Determine the (x, y) coordinate at the center of the cell enclosing the given text.  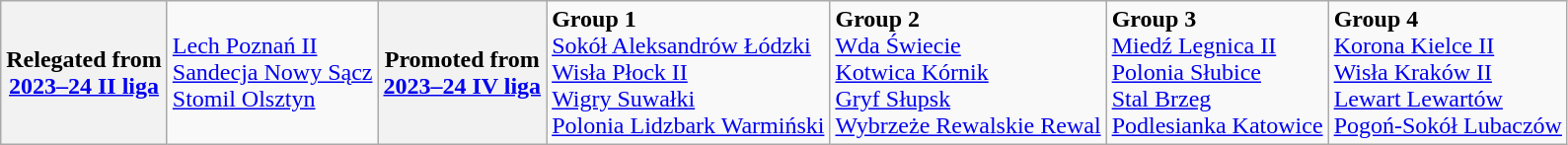
Group 4 Korona Kielce II Wisła Kraków II Lewart Lewartów Pogoń-Sokół Lubaczów (1448, 73)
Group 1 Sokół Aleksandrów Łódzki Wisła Płock II Wigry Suwałki Polonia Lidzbark Warmiński (689, 73)
Promoted from2023–24 IV liga (462, 73)
Group 2 Wda Świecie Kotwica Kórnik Gryf Słupsk Wybrzeże Rewalskie Rewal (968, 73)
Group 3 Miedź Legnica II Polonia Słubice Stal Brzeg Podlesianka Katowice (1218, 73)
Lech Poznań II Sandecja Nowy Sącz Stomil Olsztyn (272, 73)
Relegated from2023–24 II liga (85, 73)
